Return [x, y] of the center of cell containing provided text 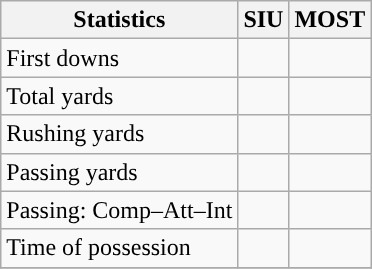
Statistics [120, 20]
First downs [120, 58]
SIU [264, 20]
Passing yards [120, 172]
Rushing yards [120, 134]
MOST [330, 20]
Passing: Comp–Att–Int [120, 210]
Total yards [120, 96]
Time of possession [120, 248]
